Locate the cell with the specified text and output its (X, Y) center coordinate. 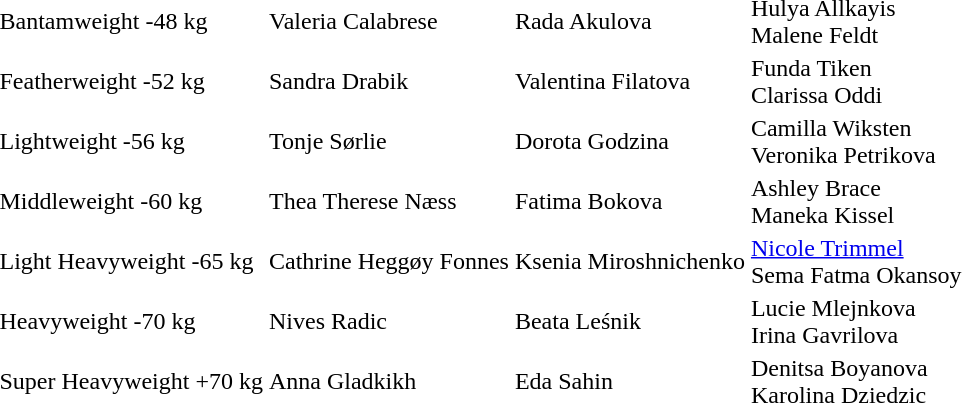
Beata Leśnik (630, 322)
Nives Radic (388, 322)
Dorota Godzina (630, 142)
Ksenia Miroshnichenko (630, 262)
Valentina Filatova (630, 82)
Sandra Drabik (388, 82)
Tonje Sørlie (388, 142)
Fatima Bokova (630, 202)
Cathrine Heggøy Fonnes (388, 262)
Thea Therese Næss (388, 202)
